Pinpoint the cell where the given text exists, returning its (x, y) midpoint coordinate. 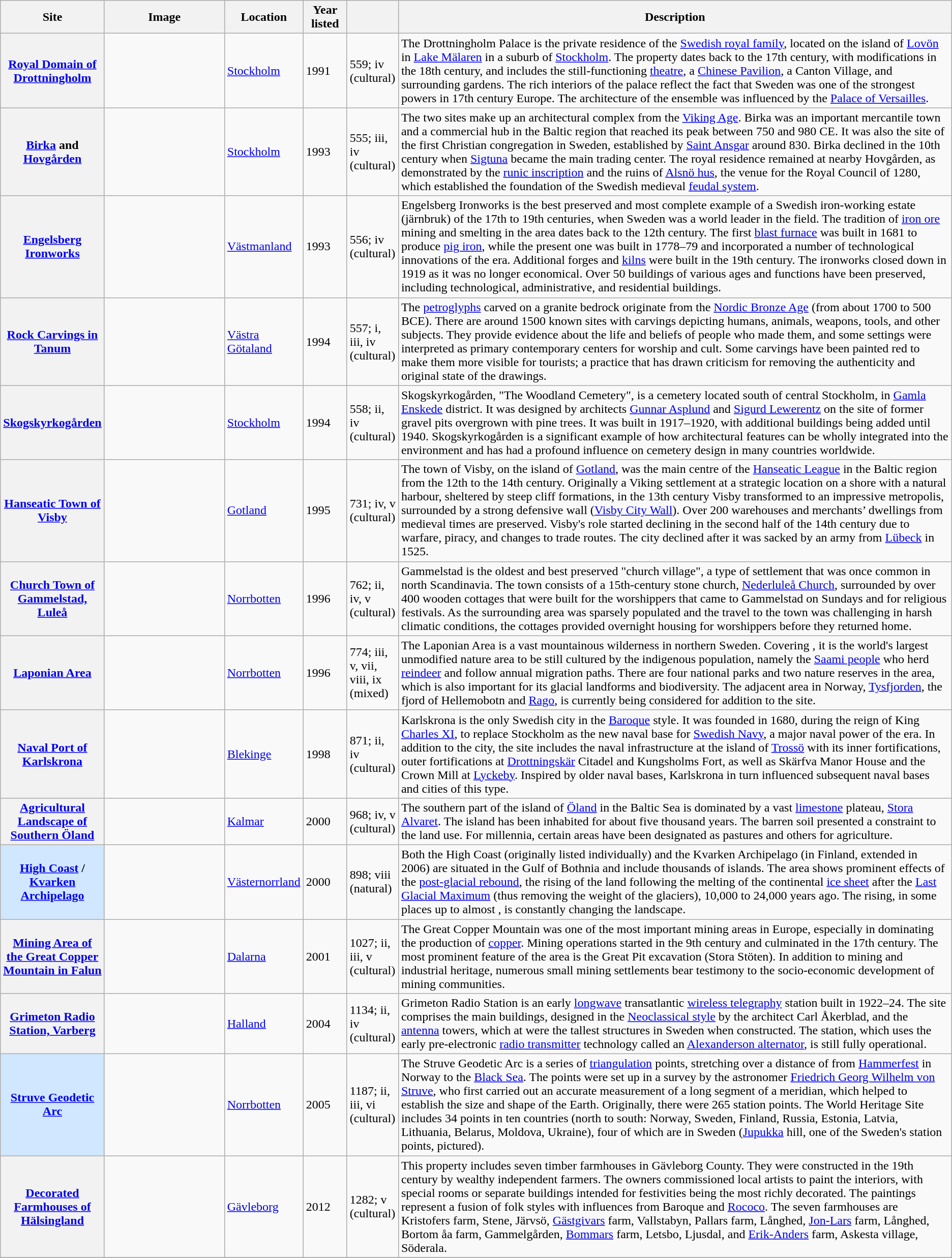
Dalarna (263, 956)
1027; ii, iii, v (cultural) (372, 956)
Västra Götaland (263, 342)
557; i, iii, iv (cultural) (372, 342)
1187; ii, iii, vi (cultural) (372, 1105)
Year listed (325, 17)
Church Town of Gammelstad, Luleå (52, 598)
Gotland (263, 511)
2012 (325, 1207)
Image (164, 17)
Västmanland (263, 247)
762; ii, iv, v (cultural) (372, 598)
Location (263, 17)
Naval Port of Karlskrona (52, 754)
Laponian Area (52, 673)
High Coast / Kvarken Archipelago (52, 882)
559; iv (cultural) (372, 71)
898; viii (natural) (372, 882)
Blekinge (263, 754)
Struve Geodetic Arc (52, 1105)
Site (52, 17)
Västernorrland (263, 882)
Decorated Farmhouses of Hälsingland (52, 1207)
871; ii, iv (cultural) (372, 754)
Gävleborg (263, 1207)
968; iv, v (cultural) (372, 821)
Agricultural Landscape of Southern Öland (52, 821)
2001 (325, 956)
Mining Area of the Great Copper Mountain in Falun (52, 956)
731; iv, v (cultural) (372, 511)
Kalmar (263, 821)
Hanseatic Town of Visby (52, 511)
2004 (325, 1024)
1995 (325, 511)
556; iv (cultural) (372, 247)
2005 (325, 1105)
Birka and Hovgården (52, 152)
Skogskyrkogården (52, 423)
558; ii, iv (cultural) (372, 423)
1134; ii, iv (cultural) (372, 1024)
Grimeton Radio Station, Varberg (52, 1024)
Halland (263, 1024)
Description (675, 17)
774; iii, v, vii, viii, ix (mixed) (372, 673)
1998 (325, 754)
Royal Domain of Drottningholm (52, 71)
Engelsberg Ironworks (52, 247)
Rock Carvings in Tanum (52, 342)
1991 (325, 71)
555; iii, iv (cultural) (372, 152)
1282; v (cultural) (372, 1207)
